Extract the [X, Y] coordinate from the center of the cell holding the provided text.  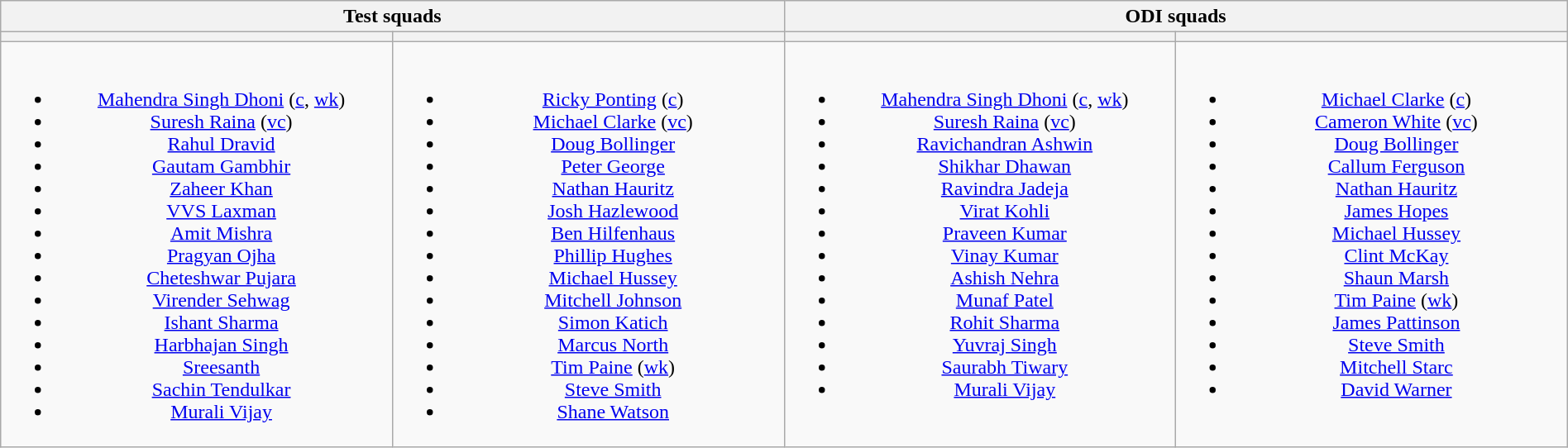
ODI squads [1176, 17]
Test squads [392, 17]
